From the cell containing the given text, extract its center point as (x, y) coordinate. 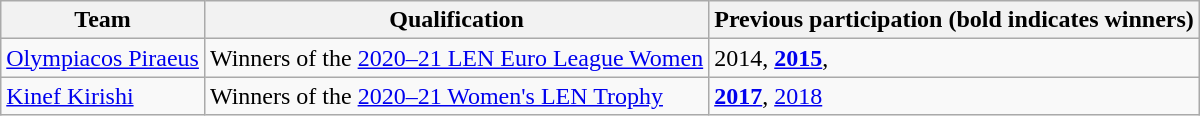
Kinef Kirishi (103, 96)
Qualification (456, 20)
Winners of the 2020–21 Women's LEN Trophy (456, 96)
2014, 2015, (954, 58)
Team (103, 20)
2017, 2018 (954, 96)
Olympiacos Piraeus (103, 58)
Winners of the 2020–21 LEN Euro League Women (456, 58)
Previous participation (bold indicates winners) (954, 20)
